Find where the given text appears and provide that cell's center as [X, Y] coordinate. 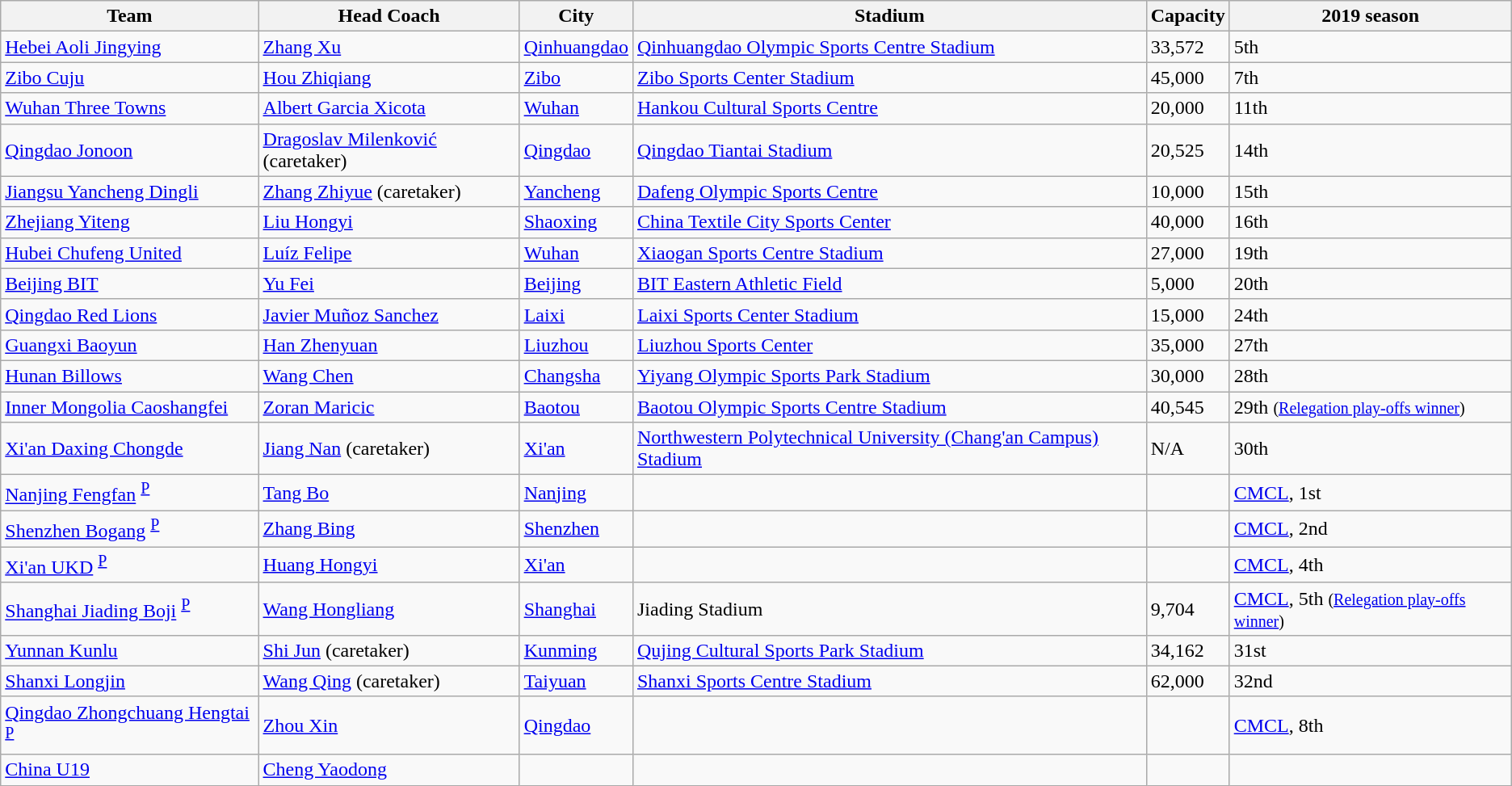
Laixi Sports Center Stadium [889, 314]
10,000 [1187, 191]
Baotou [576, 406]
30,000 [1187, 376]
Zhang Bing [389, 528]
Qingdao Red Lions [129, 314]
Hubei Chufeng United [129, 253]
Wang Qing (caretaker) [389, 681]
Shanghai Jiading Boji P [129, 609]
35,000 [1187, 345]
Wuhan Three Towns [129, 108]
Zibo Sports Center Stadium [889, 78]
19th [1370, 253]
Zhou Xin [389, 725]
Xi'an UKD P [129, 565]
40,000 [1187, 222]
Zhejiang Yiteng [129, 222]
Qingdao Zhongchuang Hengtai P [129, 725]
Tang Bo [389, 493]
Nanjing [576, 493]
CMCL, 4th [1370, 565]
CMCL, 1st [1370, 493]
Qinhuangdao [576, 47]
28th [1370, 376]
Jiangsu Yancheng Dingli [129, 191]
Nanjing Fengfan P [129, 493]
Stadium [889, 16]
Qingdao Jonoon [129, 150]
11th [1370, 108]
Shanghai [576, 609]
CMCL, 8th [1370, 725]
33,572 [1187, 47]
Cheng Yaodong [389, 770]
Jiading Stadium [889, 609]
Capacity [1187, 16]
Shanxi Sports Centre Stadium [889, 681]
Luíz Felipe [389, 253]
Shanxi Longjin [129, 681]
Changsha [576, 376]
34,162 [1187, 650]
Hunan Billows [129, 376]
31st [1370, 650]
Team [129, 16]
14th [1370, 150]
CMCL, 5th (Relegation play-offs winner) [1370, 609]
Zibo [576, 78]
Xi'an Daxing Chongde [129, 449]
China U19 [129, 770]
Shenzhen Bogang P [129, 528]
Shenzhen [576, 528]
Liuzhou Sports Center [889, 345]
Kunming [576, 650]
Shi Jun (caretaker) [389, 650]
30th [1370, 449]
16th [1370, 222]
Liuzhou [576, 345]
Huang Hongyi [389, 565]
24th [1370, 314]
Northwestern Polytechnical University (Chang'an Campus) Stadium [889, 449]
Qujing Cultural Sports Park Stadium [889, 650]
Liu Hongyi [389, 222]
15th [1370, 191]
20th [1370, 284]
29th (Relegation play-offs winner) [1370, 406]
32nd [1370, 681]
Yancheng [576, 191]
Wang Chen [389, 376]
Zhang Xu [389, 47]
5th [1370, 47]
Qinhuangdao Olympic Sports Centre Stadium [889, 47]
15,000 [1187, 314]
Yu Fei [389, 284]
Yunnan Kunlu [129, 650]
Beijing [576, 284]
7th [1370, 78]
40,545 [1187, 406]
CMCL, 2nd [1370, 528]
Qingdao Tiantai Stadium [889, 150]
Hankou Cultural Sports Centre [889, 108]
Wang Hongliang [389, 609]
Zibo Cuju [129, 78]
Yiyang Olympic Sports Park Stadium [889, 376]
20,525 [1187, 150]
2019 season [1370, 16]
Inner Mongolia Caoshangfei [129, 406]
20,000 [1187, 108]
City [576, 16]
27th [1370, 345]
Shaoxing [576, 222]
Dragoslav Milenković (caretaker) [389, 150]
Hebei Aoli Jingying [129, 47]
9,704 [1187, 609]
N/A [1187, 449]
Javier Muñoz Sanchez [389, 314]
45,000 [1187, 78]
5,000 [1187, 284]
Beijing BIT [129, 284]
Hou Zhiqiang [389, 78]
Taiyuan [576, 681]
Zoran Maricic [389, 406]
Dafeng Olympic Sports Centre [889, 191]
Head Coach [389, 16]
Laixi [576, 314]
Jiang Nan (caretaker) [389, 449]
Baotou Olympic Sports Centre Stadium [889, 406]
Guangxi Baoyun [129, 345]
27,000 [1187, 253]
Zhang Zhiyue (caretaker) [389, 191]
China Textile City Sports Center [889, 222]
Han Zhenyuan [389, 345]
BIT Eastern Athletic Field [889, 284]
62,000 [1187, 681]
Xiaogan Sports Centre Stadium [889, 253]
Albert Garcia Xicota [389, 108]
